Output the (X, Y) coordinate of the center of the cell containing the given text.  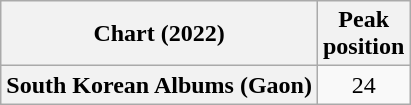
24 (363, 85)
South Korean Albums (Gaon) (160, 85)
Peakposition (363, 34)
Chart (2022) (160, 34)
